Detect which cell encompasses the target text, then output its [X, Y] center coordinate. 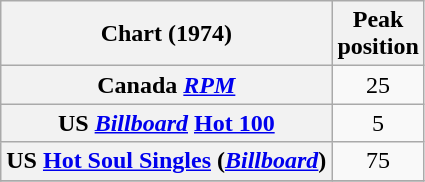
25 [378, 85]
US Billboard Hot 100 [166, 123]
Canada RPM [166, 85]
Peak position [378, 34]
75 [378, 161]
Chart (1974) [166, 34]
5 [378, 123]
US Hot Soul Singles (Billboard) [166, 161]
